Find where the given text appears and provide that cell's center as [X, Y] coordinate. 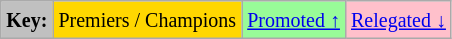
Premiers / Champions [148, 20]
Promoted ↑ [294, 20]
Key: [27, 20]
Relegated ↓ [398, 20]
